Capture the cell that displays the provided text and extract its (x, y) central coordinate. 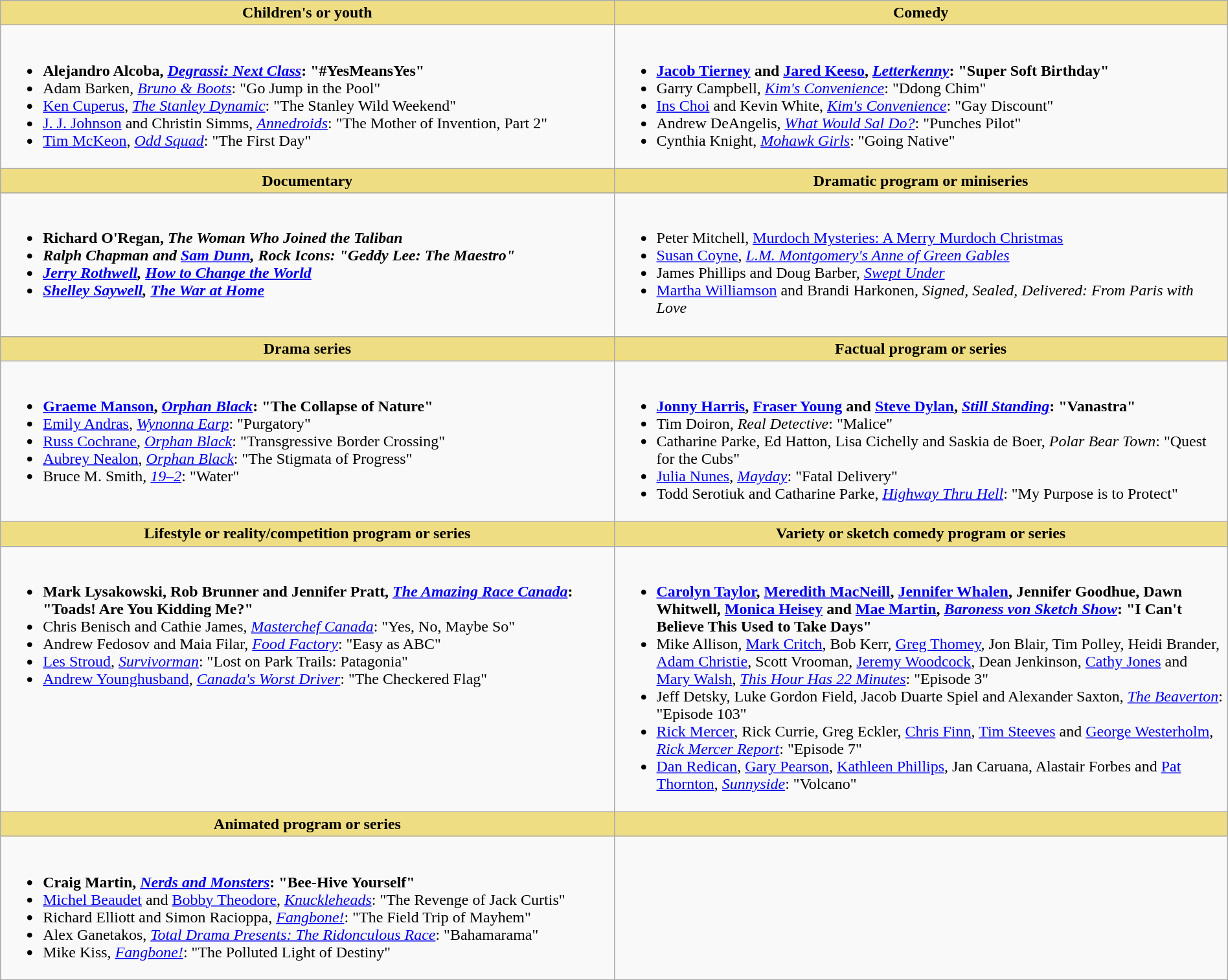
Drama series (307, 348)
Comedy (921, 13)
Dramatic program or miniseries (921, 181)
Animated program or series (307, 824)
Factual program or series (921, 348)
Documentary (307, 181)
Children's or youth (307, 13)
Lifestyle or reality/competition program or series (307, 534)
Variety or sketch comedy program or series (921, 534)
